Locate the cell with the specified text and output its [x, y] center coordinate. 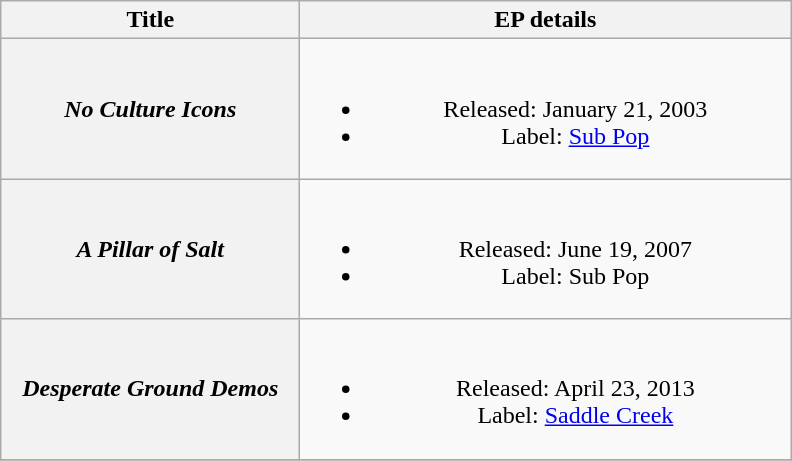
EP details [546, 20]
Released: January 21, 2003Label: Sub Pop [546, 109]
Released: April 23, 2013Label: Saddle Creek [546, 389]
Desperate Ground Demos [150, 389]
Released: June 19, 2007Label: Sub Pop [546, 249]
A Pillar of Salt [150, 249]
Title [150, 20]
No Culture Icons [150, 109]
